Output the (x, y) coordinate of the center of the cell containing the given text.  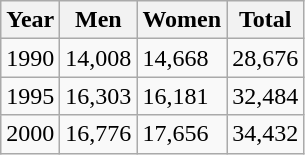
28,676 (266, 58)
Year (30, 20)
16,303 (98, 96)
1995 (30, 96)
14,668 (182, 58)
1990 (30, 58)
32,484 (266, 96)
16,776 (98, 134)
Men (98, 20)
2000 (30, 134)
34,432 (266, 134)
Total (266, 20)
14,008 (98, 58)
17,656 (182, 134)
16,181 (182, 96)
Women (182, 20)
